Pinpoint the cell where the given text exists, returning its [X, Y] midpoint coordinate. 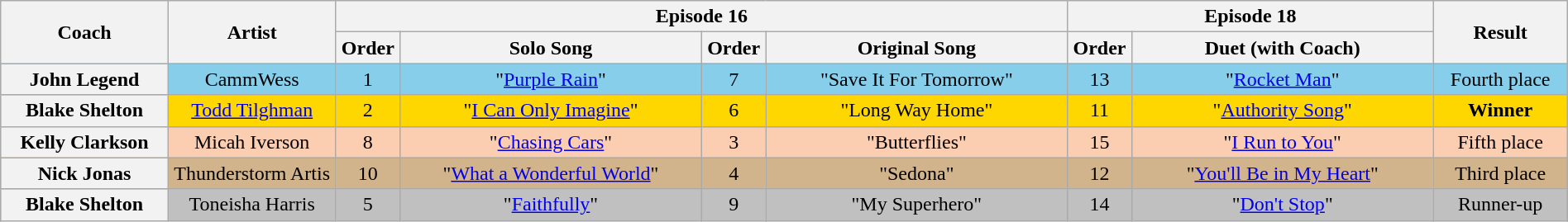
6 [734, 111]
Solo Song [551, 48]
Episode 18 [1250, 17]
Episode 16 [701, 17]
"I Run to You" [1282, 142]
"What a Wonderful World" [551, 173]
3 [734, 142]
14 [1100, 205]
John Legend [84, 79]
"You'll Be in My Heart" [1282, 173]
"Purple Rain" [551, 79]
5 [368, 205]
"I Can Only Imagine" [551, 111]
"Rocket Man" [1282, 79]
Micah Iverson [251, 142]
"Chasing Cars" [551, 142]
2 [368, 111]
Kelly Clarkson [84, 142]
"Long Way Home" [916, 111]
7 [734, 79]
4 [734, 173]
Nick Jonas [84, 173]
15 [1100, 142]
Todd Tilghman [251, 111]
Thunderstorm Artis [251, 173]
Duet (with Coach) [1282, 48]
"Butterflies" [916, 142]
"My Superhero" [916, 205]
Result [1500, 32]
10 [368, 173]
"Sedona" [916, 173]
8 [368, 142]
Winner [1500, 111]
"Don't Stop" [1282, 205]
Artist [251, 32]
Coach [84, 32]
Third place [1500, 173]
CammWess [251, 79]
13 [1100, 79]
Original Song [916, 48]
12 [1100, 173]
Runner-up [1500, 205]
9 [734, 205]
1 [368, 79]
"Save It For Tomorrow" [916, 79]
Toneisha Harris [251, 205]
Fourth place [1500, 79]
"Authority Song" [1282, 111]
Fifth place [1500, 142]
11 [1100, 111]
"Faithfully" [551, 205]
